Determine the (X, Y) coordinate at the center of the cell enclosing the given text.  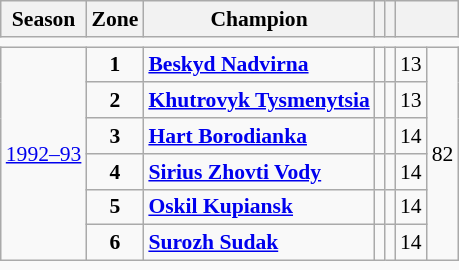
Sirius Zhovti Vody (258, 172)
Khutrovyk Tysmenytsia (258, 101)
5 (114, 207)
Surozh Sudak (258, 243)
3 (114, 136)
2 (114, 101)
1 (114, 65)
Zone (114, 19)
Season (44, 19)
1992–93 (44, 154)
Champion (258, 19)
Oskil Kupiansk (258, 207)
6 (114, 243)
82 (443, 154)
Hart Borodianka (258, 136)
4 (114, 172)
Beskyd Nadvirna (258, 65)
